Extract the (x, y) coordinate from the center of the cell holding the provided text.  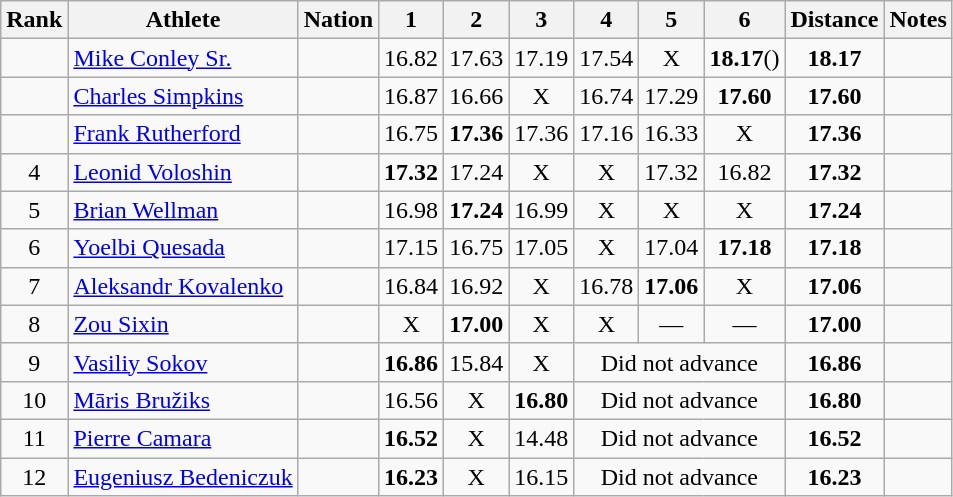
16.74 (606, 96)
Eugeniusz Bedeniczuk (183, 477)
Māris Bružiks (183, 400)
16.92 (476, 286)
17.63 (476, 58)
Zou Sixin (183, 324)
Leonid Voloshin (183, 172)
16.15 (542, 477)
1 (412, 20)
Pierre Camara (183, 438)
17.29 (672, 96)
16.56 (412, 400)
14.48 (542, 438)
8 (34, 324)
3 (542, 20)
Vasiliy Sokov (183, 362)
18.17 (834, 58)
Aleksandr Kovalenko (183, 286)
17.16 (606, 134)
16.87 (412, 96)
Charles Simpkins (183, 96)
17.54 (606, 58)
Frank Rutherford (183, 134)
Athlete (183, 20)
17.04 (672, 248)
Mike Conley Sr. (183, 58)
Yoelbi Quesada (183, 248)
17.15 (412, 248)
Notes (918, 20)
16.78 (606, 286)
2 (476, 20)
16.98 (412, 210)
Distance (834, 20)
16.99 (542, 210)
16.84 (412, 286)
10 (34, 400)
9 (34, 362)
18.17() (744, 58)
Rank (34, 20)
12 (34, 477)
11 (34, 438)
Brian Wellman (183, 210)
15.84 (476, 362)
16.66 (476, 96)
16.33 (672, 134)
Nation (338, 20)
7 (34, 286)
17.05 (542, 248)
17.19 (542, 58)
